Locate the cell with the specified text and output its [X, Y] center coordinate. 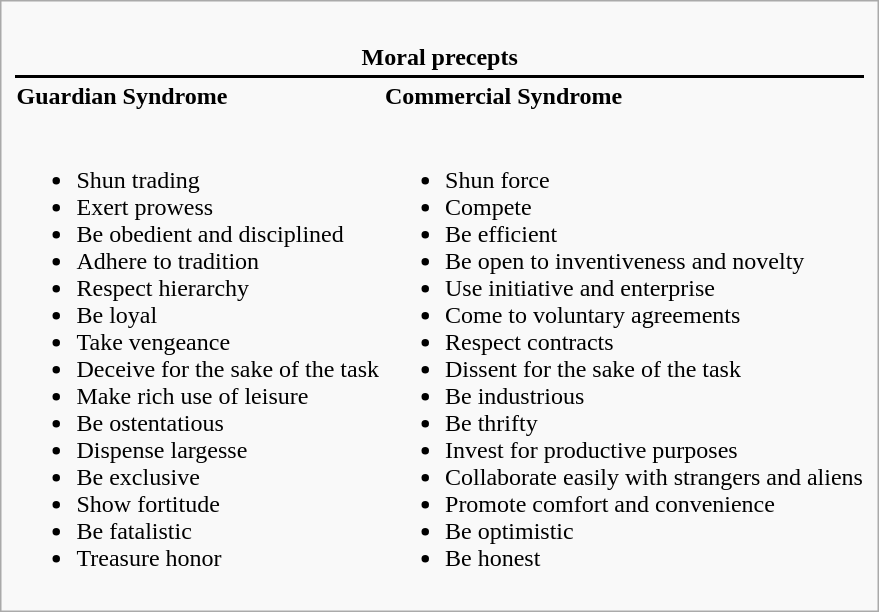
Commercial Syndrome [624, 96]
Guardian Syndrome [198, 96]
Moral precepts [440, 57]
